Output the (x, y) coordinate of the center of the cell containing the given text.  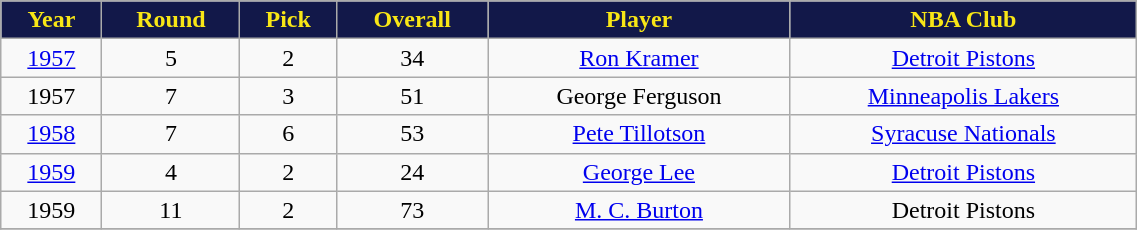
M. C. Burton (639, 210)
5 (171, 58)
Pick (288, 20)
Round (171, 20)
Year (52, 20)
NBA Club (964, 20)
Pete Tillotson (639, 134)
Syracuse Nationals (964, 134)
Ron Kramer (639, 58)
Overall (412, 20)
11 (171, 210)
34 (412, 58)
53 (412, 134)
1958 (52, 134)
51 (412, 96)
6 (288, 134)
4 (171, 172)
24 (412, 172)
3 (288, 96)
George Lee (639, 172)
73 (412, 210)
George Ferguson (639, 96)
Minneapolis Lakers (964, 96)
Player (639, 20)
